Return (x, y) of the center of cell containing provided text 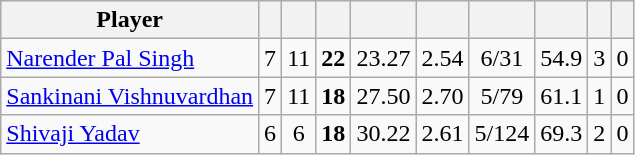
Player (130, 20)
22 (334, 58)
2.61 (442, 134)
2.54 (442, 58)
61.1 (562, 96)
5/79 (502, 96)
69.3 (562, 134)
2.70 (442, 96)
Narender Pal Singh (130, 58)
Shivaji Yadav (130, 134)
23.27 (384, 58)
1 (600, 96)
30.22 (384, 134)
5/124 (502, 134)
Sankinani Vishnuvardhan (130, 96)
54.9 (562, 58)
27.50 (384, 96)
3 (600, 58)
6/31 (502, 58)
2 (600, 134)
